Detect which cell encompasses the target text, then output its [X, Y] center coordinate. 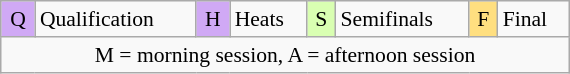
S [322, 19]
Heats [268, 19]
Q [18, 19]
Final [534, 19]
H [212, 19]
M = morning session, A = afternoon session [284, 54]
Qualification [116, 19]
F [484, 19]
Semifinals [402, 19]
